Search for the cell housing the specified text and yield its [x, y] center coordinate. 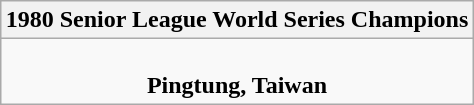
Pingtung, Taiwan [237, 72]
1980 Senior League World Series Champions [237, 20]
